Scan for the cell matching the given text and deliver its (X, Y) coordinate at center. 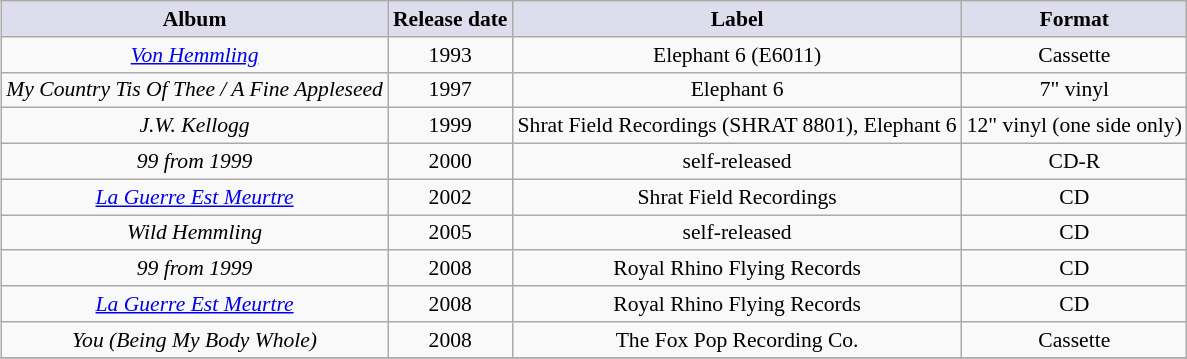
My Country Tis Of Thee / A Fine Appleseed (194, 90)
Label (738, 19)
2005 (450, 232)
12" vinyl (one side only) (1074, 126)
CD-R (1074, 161)
1993 (450, 54)
Elephant 6 (738, 90)
2002 (450, 197)
7" vinyl (1074, 90)
Format (1074, 19)
1999 (450, 126)
The Fox Pop Recording Co. (738, 339)
Shrat Field Recordings (SHRAT 8801), Elephant 6 (738, 126)
Von Hemmling (194, 54)
1997 (450, 90)
You (Being My Body Whole) (194, 339)
2000 (450, 161)
Shrat Field Recordings (738, 197)
Wild Hemmling (194, 232)
Elephant 6 (E6011) (738, 54)
J.W. Kellogg (194, 126)
Album (194, 19)
Release date (450, 19)
